For the text-containing cell, return its midpoint in [X, Y] coordinate format. 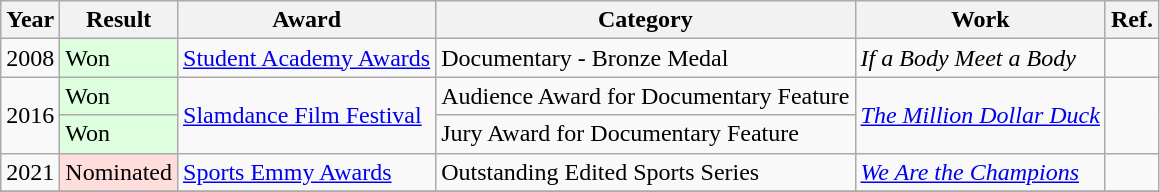
Audience Award for Documentary Feature [646, 96]
Category [646, 20]
2016 [30, 115]
Work [980, 20]
Jury Award for Documentary Feature [646, 134]
2021 [30, 172]
Year [30, 20]
Slamdance Film Festival [307, 115]
Sports Emmy Awards [307, 172]
The Million Dollar Duck [980, 115]
Award [307, 20]
2008 [30, 58]
Documentary - Bronze Medal [646, 58]
Outstanding Edited Sports Series [646, 172]
Result [119, 20]
We Are the Champions [980, 172]
Nominated [119, 172]
Student Academy Awards [307, 58]
If a Body Meet a Body [980, 58]
Ref. [1132, 20]
